Scan for the cell matching the given text and deliver its (X, Y) coordinate at center. 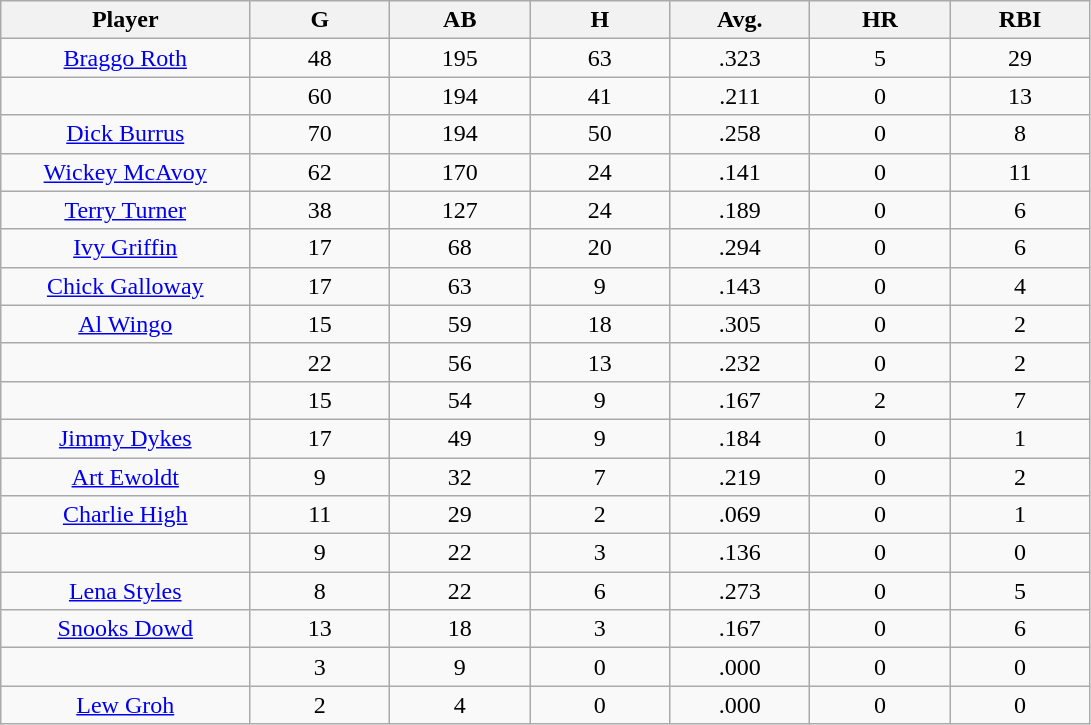
49 (460, 438)
127 (460, 210)
.143 (740, 286)
.219 (740, 477)
.258 (740, 134)
.232 (740, 362)
62 (320, 172)
32 (460, 477)
Braggo Roth (126, 58)
56 (460, 362)
20 (600, 248)
.273 (740, 591)
Art Ewoldt (126, 477)
RBI (1020, 20)
Terry Turner (126, 210)
HR (880, 20)
41 (600, 96)
50 (600, 134)
Snooks Dowd (126, 629)
59 (460, 324)
Ivy Griffin (126, 248)
.211 (740, 96)
Lew Groh (126, 705)
.323 (740, 58)
48 (320, 58)
54 (460, 400)
38 (320, 210)
.136 (740, 553)
.294 (740, 248)
G (320, 20)
Player (126, 20)
.069 (740, 515)
Wickey McAvoy (126, 172)
68 (460, 248)
Charlie High (126, 515)
.305 (740, 324)
.141 (740, 172)
.184 (740, 438)
H (600, 20)
AB (460, 20)
170 (460, 172)
Lena Styles (126, 591)
195 (460, 58)
60 (320, 96)
Al Wingo (126, 324)
Chick Galloway (126, 286)
Jimmy Dykes (126, 438)
.189 (740, 210)
Dick Burrus (126, 134)
Avg. (740, 20)
70 (320, 134)
